Extract the [X, Y] coordinate from the center of the cell holding the provided text.  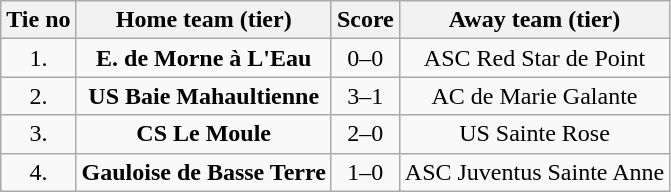
1–0 [365, 172]
AC de Marie Galante [534, 96]
2–0 [365, 134]
US Sainte Rose [534, 134]
3. [38, 134]
Home team (tier) [204, 20]
Gauloise de Basse Terre [204, 172]
CS Le Moule [204, 134]
3–1 [365, 96]
Score [365, 20]
Tie no [38, 20]
0–0 [365, 58]
E. de Morne à L'Eau [204, 58]
1. [38, 58]
US Baie Mahaultienne [204, 96]
Away team (tier) [534, 20]
4. [38, 172]
ASC Juventus Sainte Anne [534, 172]
2. [38, 96]
ASC Red Star de Point [534, 58]
